For the text-containing cell, return its midpoint in (X, Y) coordinate format. 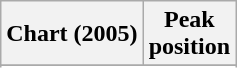
Chart (2005) (72, 34)
Peak position (189, 34)
